Pinpoint the cell where the given text exists, returning its (x, y) midpoint coordinate. 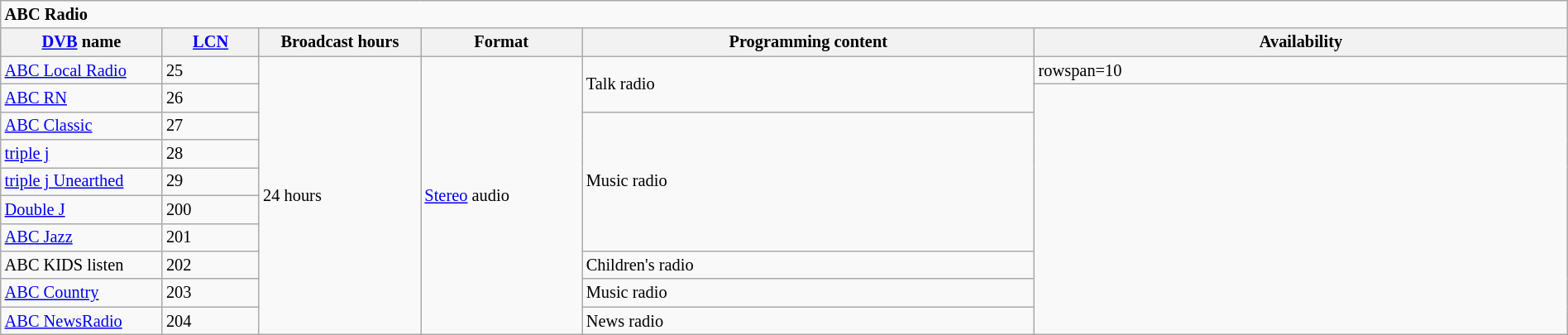
DVB name (81, 42)
204 (210, 321)
LCN (210, 42)
Double J (81, 209)
201 (210, 237)
ABC Jazz (81, 237)
26 (210, 98)
Children's radio (809, 265)
ABC KIDS listen (81, 265)
ABC Classic (81, 126)
Format (501, 42)
29 (210, 181)
News radio (809, 321)
rowspan=10 (1302, 70)
ABC NewsRadio (81, 321)
ABC Radio (784, 14)
Talk radio (809, 84)
28 (210, 154)
25 (210, 70)
203 (210, 293)
Availability (1302, 42)
202 (210, 265)
Programming content (809, 42)
ABC Local Radio (81, 70)
200 (210, 209)
Stereo audio (501, 195)
Broadcast hours (339, 42)
24 hours (339, 195)
ABC Country (81, 293)
27 (210, 126)
triple j Unearthed (81, 181)
ABC RN (81, 98)
triple j (81, 154)
